Locate the cell with the specified text and output its [X, Y] center coordinate. 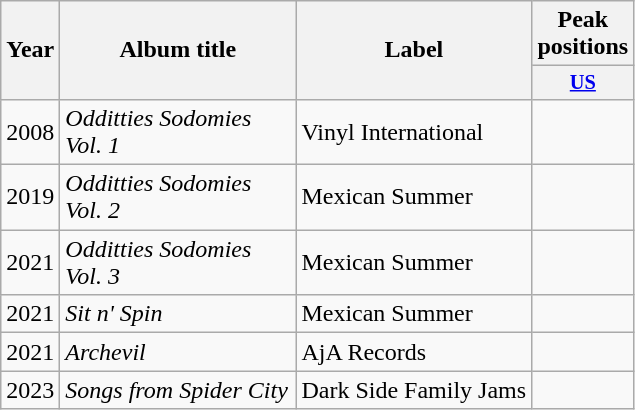
Year [30, 50]
2019 [30, 198]
Odditties Sodomies Vol. 2 [178, 198]
Songs from Spider City [178, 390]
AjA Records [414, 352]
US [583, 83]
2023 [30, 390]
2008 [30, 132]
Dark Side Family Jams [414, 390]
Odditties Sodomies Vol. 3 [178, 262]
Vinyl International [414, 132]
Peak positions [583, 34]
Label [414, 50]
Sit n' Spin [178, 314]
Archevil [178, 352]
Album title [178, 50]
Odditties Sodomies Vol. 1 [178, 132]
